Locate the cell with the specified text and output its (X, Y) center coordinate. 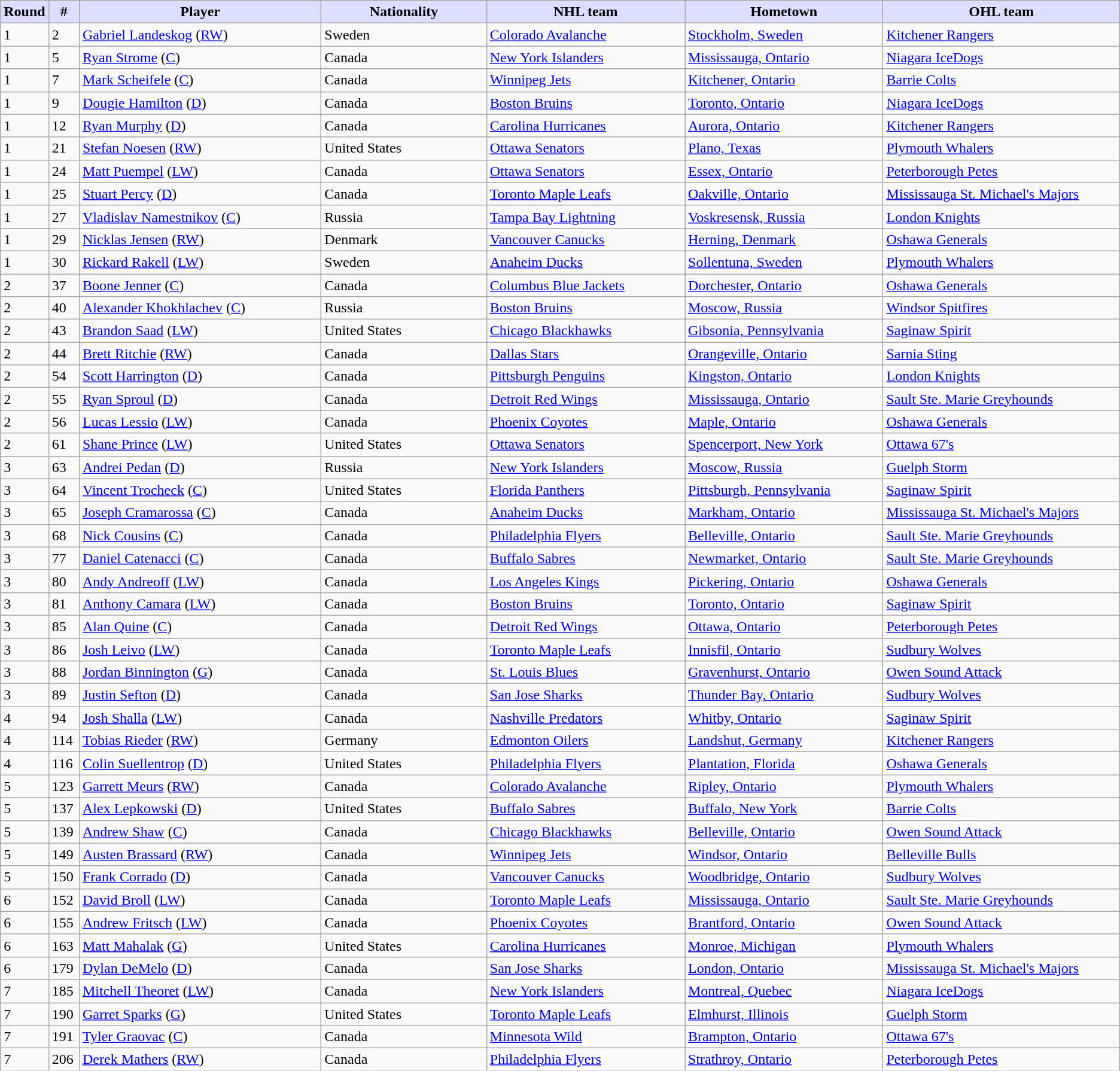
80 (63, 581)
Derek Mathers (RW) (200, 1060)
Sarnia Sting (1002, 354)
Mark Scheifele (C) (200, 80)
Newmarket, Ontario (784, 558)
Dougie Hamilton (D) (200, 103)
Spencerport, New York (784, 445)
# (63, 12)
Kingston, Ontario (784, 376)
37 (63, 285)
Justin Sefton (D) (200, 695)
Stefan Noesen (RW) (200, 148)
54 (63, 376)
Andy Andreoff (LW) (200, 581)
Josh Shalla (LW) (200, 718)
43 (63, 331)
Nick Cousins (C) (200, 535)
Scott Harrington (D) (200, 376)
Hometown (784, 12)
Pittsburgh Penguins (585, 376)
Innisfil, Ontario (784, 649)
Elmhurst, Illinois (784, 1014)
86 (63, 649)
Ryan Sproul (D) (200, 399)
Andrew Shaw (C) (200, 832)
Matt Puempel (LW) (200, 171)
81 (63, 604)
Stuart Percy (D) (200, 194)
137 (63, 809)
123 (63, 786)
Round (25, 12)
Tobias Rieder (RW) (200, 741)
Woodbridge, Ontario (784, 877)
Dylan DeMelo (D) (200, 968)
56 (63, 422)
NHL team (585, 12)
Anthony Camara (LW) (200, 604)
Ryan Murphy (D) (200, 126)
25 (63, 194)
Edmonton Oilers (585, 741)
Alan Quine (C) (200, 626)
Nashville Predators (585, 718)
Garrett Meurs (RW) (200, 786)
Brampton, Ontario (784, 1037)
Windsor, Ontario (784, 854)
Tyler Graovac (C) (200, 1037)
116 (63, 763)
Landshut, Germany (784, 741)
29 (63, 239)
Markham, Ontario (784, 513)
155 (63, 923)
Monroe, Michigan (784, 945)
63 (63, 467)
Frank Corrado (D) (200, 877)
85 (63, 626)
Denmark (404, 239)
Germany (404, 741)
27 (63, 217)
Shane Prince (LW) (200, 445)
Essex, Ontario (784, 171)
Ottawa, Ontario (784, 626)
64 (63, 490)
68 (63, 535)
Brett Ritchie (RW) (200, 354)
Andrew Fritsch (LW) (200, 923)
40 (63, 308)
Colin Suellentrop (D) (200, 763)
Brandon Saad (LW) (200, 331)
Plantation, Florida (784, 763)
Montreal, Quebec (784, 991)
Stockholm, Sweden (784, 35)
Thunder Bay, Ontario (784, 695)
149 (63, 854)
Josh Leivo (LW) (200, 649)
114 (63, 741)
Austen Brassard (RW) (200, 854)
Dallas Stars (585, 354)
Belleville Bulls (1002, 854)
179 (63, 968)
44 (63, 354)
Los Angeles Kings (585, 581)
Strathroy, Ontario (784, 1060)
Gibsonia, Pennsylvania (784, 331)
Plano, Texas (784, 148)
65 (63, 513)
Orangeville, Ontario (784, 354)
185 (63, 991)
Player (200, 12)
55 (63, 399)
139 (63, 832)
Pittsburgh, Pennsylvania (784, 490)
Voskresensk, Russia (784, 217)
Ripley, Ontario (784, 786)
Rickard Rakell (LW) (200, 262)
77 (63, 558)
Aurora, Ontario (784, 126)
Andrei Pedan (D) (200, 467)
Nicklas Jensen (RW) (200, 239)
Matt Mahalak (G) (200, 945)
89 (63, 695)
Ryan Strome (C) (200, 57)
Herning, Denmark (784, 239)
94 (63, 718)
Garret Sparks (G) (200, 1014)
Joseph Cramarossa (C) (200, 513)
Windsor Spitfires (1002, 308)
Whitby, Ontario (784, 718)
Florida Panthers (585, 490)
Boone Jenner (C) (200, 285)
Alexander Khokhlachev (C) (200, 308)
Buffalo, New York (784, 809)
London, Ontario (784, 968)
30 (63, 262)
Dorchester, Ontario (784, 285)
Maple, Ontario (784, 422)
St. Louis Blues (585, 673)
9 (63, 103)
Lucas Lessio (LW) (200, 422)
Minnesota Wild (585, 1037)
191 (63, 1037)
Pickering, Ontario (784, 581)
190 (63, 1014)
163 (63, 945)
Nationality (404, 12)
David Broll (LW) (200, 900)
Vincent Trocheck (C) (200, 490)
24 (63, 171)
Vladislav Namestnikov (C) (200, 217)
Jordan Binnington (G) (200, 673)
Gabriel Landeskog (RW) (200, 35)
88 (63, 673)
Mitchell Theoret (LW) (200, 991)
OHL team (1002, 12)
Brantford, Ontario (784, 923)
Alex Lepkowski (D) (200, 809)
150 (63, 877)
Tampa Bay Lightning (585, 217)
Kitchener, Ontario (784, 80)
Gravenhurst, Ontario (784, 673)
Columbus Blue Jackets (585, 285)
206 (63, 1060)
Sollentuna, Sweden (784, 262)
61 (63, 445)
Daniel Catenacci (C) (200, 558)
Oakville, Ontario (784, 194)
12 (63, 126)
152 (63, 900)
21 (63, 148)
